For the text-containing cell, return its midpoint in (X, Y) coordinate format. 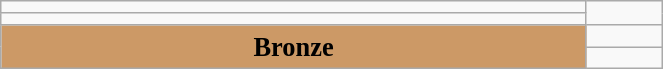
Bronze (294, 46)
